Provide the [X, Y] coordinate of the cell's center where the given text is located.  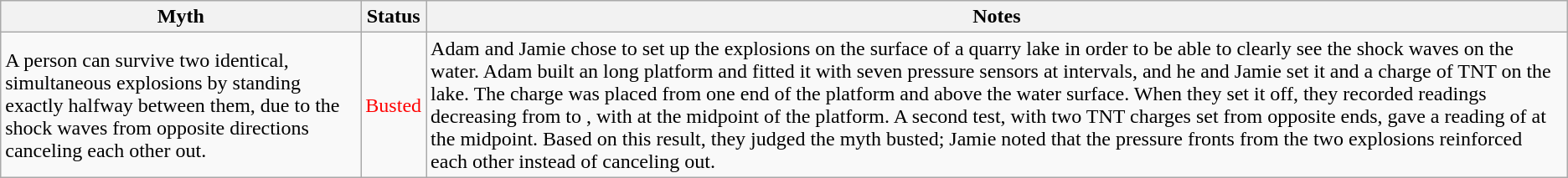
Myth [181, 17]
Busted [394, 105]
Status [394, 17]
Notes [997, 17]
